Find where the given text appears and provide that cell's center as (X, Y) coordinate. 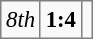
8th (21, 20)
1:4 (60, 20)
